Extract the [X, Y] coordinate from the center of the cell holding the provided text.  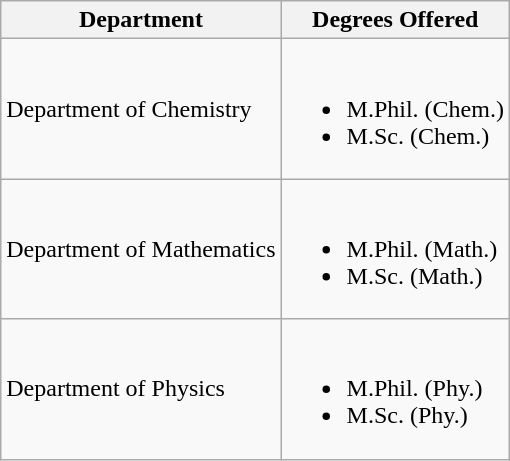
Department of Physics [141, 389]
M.Phil. (Chem.)M.Sc. (Chem.) [395, 109]
Department of Mathematics [141, 249]
Degrees Offered [395, 20]
Department [141, 20]
M.Phil. (Math.)M.Sc. (Math.) [395, 249]
Department of Chemistry [141, 109]
M.Phil. (Phy.)M.Sc. (Phy.) [395, 389]
